Find where the given text appears and provide that cell's center as [X, Y] coordinate. 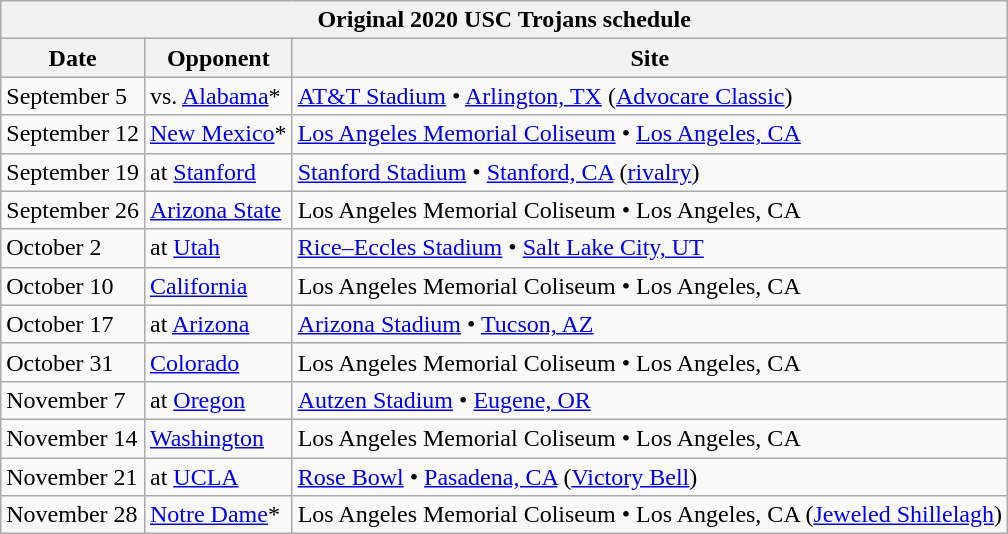
Colorado [218, 362]
at Utah [218, 248]
September 26 [73, 210]
Autzen Stadium • Eugene, OR [650, 400]
November 21 [73, 477]
vs. Alabama* [218, 96]
Arizona Stadium • Tucson, AZ [650, 324]
Rice–Eccles Stadium • Salt Lake City, UT [650, 248]
California [218, 286]
Washington [218, 438]
at Arizona [218, 324]
November 14 [73, 438]
October 10 [73, 286]
Rose Bowl • Pasadena, CA (Victory Bell) [650, 477]
Original 2020 USC Trojans schedule [504, 20]
at Oregon [218, 400]
Los Angeles Memorial Coliseum • Los Angeles, CA (Jeweled Shillelagh) [650, 515]
New Mexico* [218, 134]
September 5 [73, 96]
October 17 [73, 324]
October 2 [73, 248]
Opponent [218, 58]
at UCLA [218, 477]
at Stanford [218, 172]
September 19 [73, 172]
September 12 [73, 134]
Stanford Stadium • Stanford, CA (rivalry) [650, 172]
Arizona State [218, 210]
Date [73, 58]
Notre Dame* [218, 515]
October 31 [73, 362]
AT&T Stadium • Arlington, TX (Advocare Classic) [650, 96]
November 7 [73, 400]
Site [650, 58]
November 28 [73, 515]
